For the text-containing cell, return its midpoint in (x, y) coordinate format. 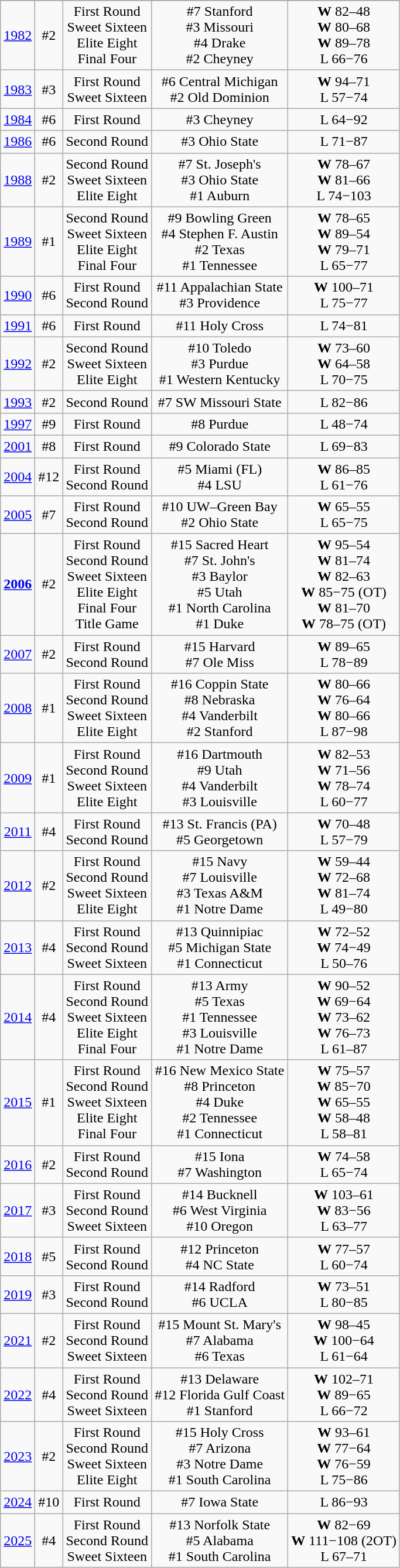
W 75–57W 85−70W 65–55W 58–48L 58–81 (344, 1103)
2017 (18, 1210)
2018 (18, 1257)
W 78–67W 81–66L 74−103 (344, 180)
#14 Radford#6 UCLA (220, 1294)
2004 (18, 477)
W 102–71W 89−65L 66−72 (344, 1395)
2001 (18, 446)
#11 Holy Cross (220, 326)
L 48−74 (344, 424)
#3 Ohio State (220, 142)
#7 (49, 515)
#12 (49, 477)
#15 Mount St. Mary's#7 Alabama#6 Texas (220, 1340)
2021 (18, 1340)
#11 Appalachian State#3 Providence (220, 295)
W 90–52W 69−64W 73–62W 76–73L 61–87 (344, 1017)
W 93–61W 77−64W 76−59L 75−86 (344, 1457)
L 71−87 (344, 142)
2023 (18, 1457)
#10 Toledo#3 Purdue#1 Western Kentucky (220, 364)
W 98–45W 100−64L 61−64 (344, 1340)
2015 (18, 1103)
W 82−69W 111−108 (2OT)L 67–71 (344, 1540)
#7 St. Joseph's#3 Ohio State#1 Auburn (220, 180)
#9 Bowling Green#4 Stephen F. Austin#2 Texas#1 Tennessee (220, 241)
W 89–65L 78−89 (344, 655)
#5 (49, 1257)
W 70–48L 57−79 (344, 831)
#10 (49, 1502)
2022 (18, 1395)
#16 Dartmouth#9 Utah#4 Vanderbilt#3 Louisville (220, 778)
W 59–44W 72–68W 81–74L 49−80 (344, 885)
2013 (18, 947)
W 78–65W 89–54W 79–71L 65−77 (344, 241)
2008 (18, 708)
First RoundSweet SixteenElite EightFinal Four (107, 35)
1992 (18, 364)
W 86–85L 61−76 (344, 477)
#13 Army#5 Texas#1 Tennessee#3 Louisville#1 Notre Dame (220, 1017)
#15 Sacred Heart#7 St. John's#3 Baylor#5 Utah#1 North Carolina#1 Duke (220, 584)
#7 SW Missouri State (220, 402)
W 77–57L 60−74 (344, 1257)
2012 (18, 885)
1988 (18, 180)
W 82–48W 80–68W 89–78L 66−76 (344, 35)
#6 Central Michigan#2 Old Dominion (220, 89)
#16 Coppin State#8 Nebraska#4 Vanderbilt#2 Stanford (220, 708)
2024 (18, 1502)
First RoundSweet Sixteen (107, 89)
#5 Miami (FL)#4 LSU (220, 477)
2005 (18, 515)
W 73–51L 80−85 (344, 1294)
W 103–61W 83−56L 63–77 (344, 1210)
W 73–60W 64–58L 70−75 (344, 364)
2009 (18, 778)
1989 (18, 241)
1990 (18, 295)
#7 Stanford#3 Missouri#4 Drake#2 Cheyney (220, 35)
#12 Princeton#4 NC State (220, 1257)
W 94–71L 57−74 (344, 89)
#9 (49, 424)
#15 Holy Cross#7 Arizona#3 Notre Dame#1 South Carolina (220, 1457)
1982 (18, 35)
L 74−81 (344, 326)
L 64−92 (344, 119)
1997 (18, 424)
1991 (18, 326)
2014 (18, 1017)
2011 (18, 831)
W 95–54W 81–74W 82–63W 85−75 (OT)W 81–70W 78–75 (OT) (344, 584)
#9 Colorado State (220, 446)
#16 New Mexico State#8 Princeton#4 Duke#2 Tennessee#1 Connecticut (220, 1103)
2006 (18, 584)
W 72–52W 74−49L 50–76 (344, 947)
W 80–66W 76–64W 80–66L 87−98 (344, 708)
W 74–58L 65−74 (344, 1164)
#13 Norfolk State#5 Alabama#1 South Carolina (220, 1540)
#8 Purdue (220, 424)
#7 Iowa State (220, 1502)
2025 (18, 1540)
#15 Navy#7 Louisville#3 Texas A&M#1 Notre Dame (220, 885)
1984 (18, 119)
1986 (18, 142)
2007 (18, 655)
#8 (49, 446)
#3 Cheyney (220, 119)
1993 (18, 402)
W 82–53W 71–56W 78–74L 60−77 (344, 778)
#14 Bucknell#6 West Virginia#10 Oregon (220, 1210)
L 69−83 (344, 446)
#15 Harvard#7 Ole Miss (220, 655)
#15 Iona#7 Washington (220, 1164)
W 100–71L 75−77 (344, 295)
#13 Delaware#12 Florida Gulf Coast#1 Stanford (220, 1395)
#10 UW–Green Bay#2 Ohio State (220, 515)
L 86−93 (344, 1502)
First RoundSecond RoundSweet SixteenElite EightFinal FourTitle Game (107, 584)
1983 (18, 89)
2019 (18, 1294)
Second RoundSweet SixteenElite EightFinal Four (107, 241)
#13 Quinnipiac#5 Michigan State#1 Connecticut (220, 947)
L 82−86 (344, 402)
2016 (18, 1164)
#13 St. Francis (PA)#5 Georgetown (220, 831)
W 65–55L 65−75 (344, 515)
